Return the (X, Y) coordinate for the center point of the cell that contains the specified text.  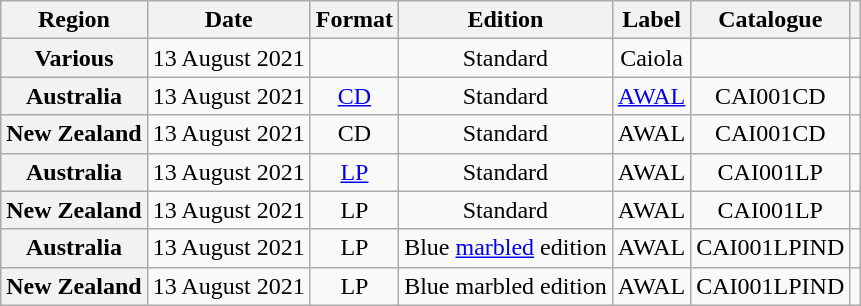
Various (74, 58)
Edition (506, 20)
Region (74, 20)
Date (228, 20)
Label (651, 20)
Format (354, 20)
Caiola (651, 58)
Catalogue (770, 20)
